Find where the given text appears and provide that cell's center as [x, y] coordinate. 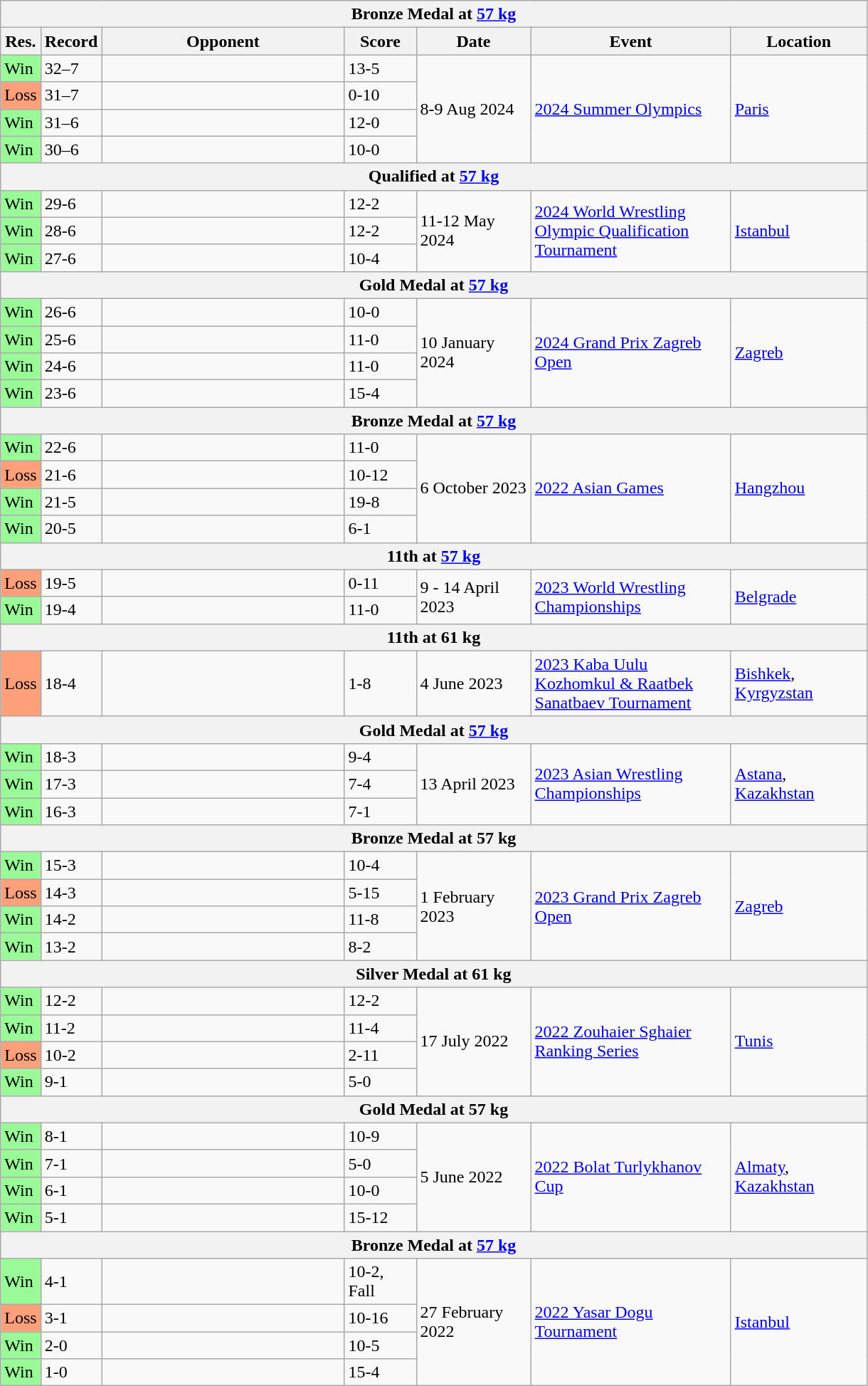
19-5 [71, 583]
Belgrade [798, 597]
11th at 57 kg [434, 556]
25-6 [71, 340]
1 February 2023 [474, 906]
21-5 [71, 502]
8-1 [71, 1136]
2022 Zouhaier Sghaier Ranking Series [630, 1041]
Event [630, 41]
Score [380, 41]
4 June 2023 [474, 683]
27-6 [71, 258]
10-12 [380, 475]
7-4 [380, 784]
2022 Bolat Turlykhanov Cup [630, 1177]
15-12 [380, 1217]
20-5 [71, 529]
24-6 [71, 367]
Record [71, 41]
Paris [798, 109]
2-0 [71, 1345]
5-1 [71, 1217]
Tunis [798, 1041]
11-12 May 2024 [474, 231]
18-4 [71, 683]
Opponent [223, 41]
16-3 [71, 811]
31–6 [71, 122]
2023 Asian Wrestling Championships [630, 784]
Almaty, Kazakhstan [798, 1177]
21-6 [71, 475]
Silver Medal at 61 kg [434, 974]
5-15 [380, 893]
30–6 [71, 149]
13-5 [380, 68]
9-1 [71, 1082]
8-2 [380, 947]
11-8 [380, 920]
1-0 [71, 1372]
10-2, Fall [380, 1281]
3-1 [71, 1318]
0-10 [380, 95]
32–7 [71, 68]
29-6 [71, 204]
11-4 [380, 1028]
1-8 [380, 683]
10-16 [380, 1318]
22-6 [71, 448]
2024 Summer Olympics [630, 109]
6 October 2023 [474, 488]
31–7 [71, 95]
12-0 [380, 122]
2024 Grand Prix Zagreb Open [630, 352]
10-5 [380, 1345]
Location [798, 41]
Bishkek, Kyrgyzstan [798, 683]
0-11 [380, 583]
11-2 [71, 1028]
14-2 [71, 920]
15-3 [71, 866]
9 - 14 April 2023 [474, 597]
26-6 [71, 312]
Astana, Kazakhstan [798, 784]
23-6 [71, 394]
2022 Asian Games [630, 488]
2023 Grand Prix Zagreb Open [630, 906]
13-2 [71, 947]
13 April 2023 [474, 784]
4-1 [71, 1281]
18-3 [71, 757]
2023 Kaba Uulu Kozhomkul & Raatbek Sanatbaev Tournament [630, 683]
2022 Yasar Dogu Tournament [630, 1323]
27 February 2022 [474, 1323]
10 January 2024 [474, 352]
2-11 [380, 1055]
17 July 2022 [474, 1041]
Res. [21, 41]
9-4 [380, 757]
11th at 61 kg [434, 637]
19-4 [71, 610]
Date [474, 41]
17-3 [71, 784]
8-9 Aug 2024 [474, 109]
2024 World Wrestling Olympic Qualification Tournament [630, 231]
28-6 [71, 231]
10-2 [71, 1055]
Qualified at 57 kg [434, 177]
2023 World Wrestling Championships [630, 597]
14-3 [71, 893]
5 June 2022 [474, 1177]
19-8 [380, 502]
10-9 [380, 1136]
Hangzhou [798, 488]
